Identify which cell holds the provided text, then report its (x, y) central coordinate. 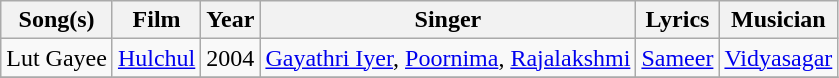
Sameer (678, 58)
Film (156, 20)
Vidyasagar (778, 58)
Singer (448, 20)
2004 (230, 58)
Gayathri Iyer, Poornima, Rajalakshmi (448, 58)
Lyrics (678, 20)
Song(s) (57, 20)
Musician (778, 20)
Year (230, 20)
Hulchul (156, 58)
Lut Gayee (57, 58)
